From the cell containing the given text, extract its center point as [X, Y] coordinate. 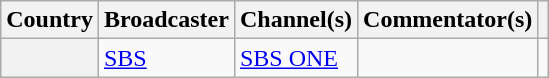
SBS [166, 58]
Country [50, 20]
Broadcaster [166, 20]
Commentator(s) [448, 20]
SBS ONE [296, 58]
Channel(s) [296, 20]
